Return the [x, y] coordinate for the center point of the cell that contains the specified text.  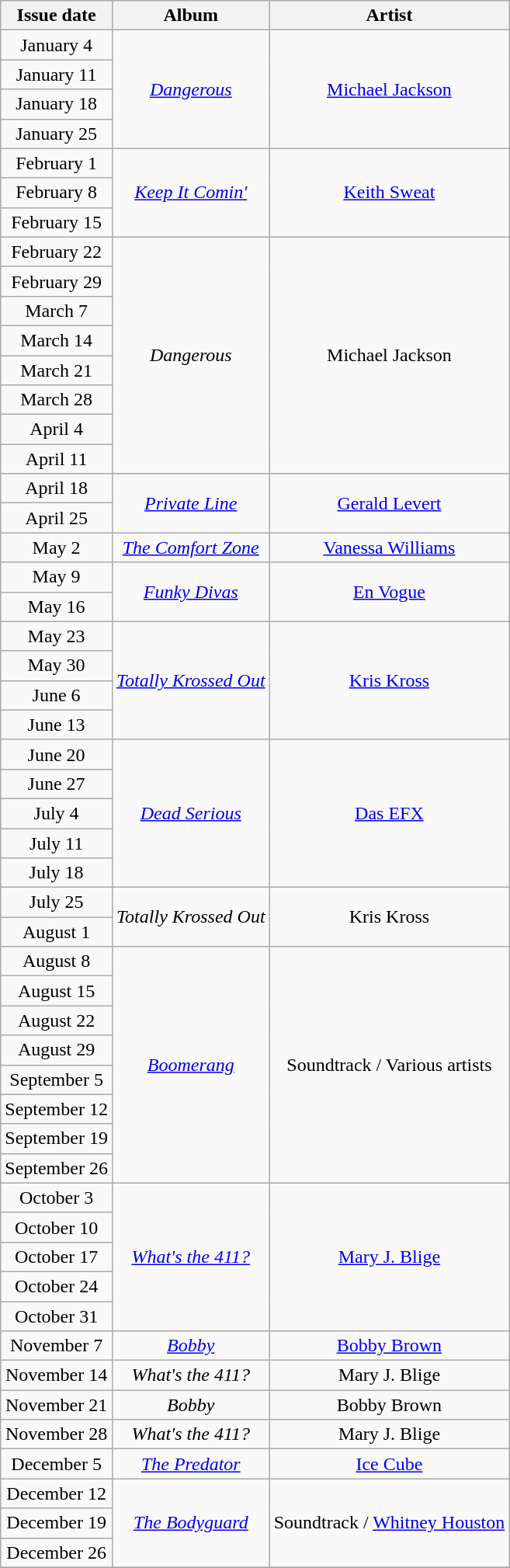
February 8 [57, 193]
December 26 [57, 1552]
October 17 [57, 1257]
October 24 [57, 1286]
November 21 [57, 1405]
Vanessa Williams [390, 548]
September 5 [57, 1080]
Keith Sweat [390, 193]
June 27 [57, 784]
May 2 [57, 548]
Album [191, 16]
August 8 [57, 961]
April 25 [57, 518]
March 28 [57, 400]
March 14 [57, 340]
October 31 [57, 1316]
Soundtrack / Whitney Houston [390, 1523]
May 9 [57, 577]
September 12 [57, 1109]
July 4 [57, 813]
August 29 [57, 1050]
Funky Divas [191, 592]
November 14 [57, 1375]
October 3 [57, 1198]
April 11 [57, 459]
January 18 [57, 104]
August 22 [57, 1020]
June 13 [57, 725]
Gerald Levert [390, 503]
April 4 [57, 429]
December 19 [57, 1523]
June 20 [57, 754]
October 10 [57, 1227]
March 21 [57, 370]
December 5 [57, 1464]
November 28 [57, 1434]
The Predator [191, 1464]
Das EFX [390, 813]
En Vogue [390, 592]
February 29 [57, 281]
February 22 [57, 252]
Artist [390, 16]
January 25 [57, 134]
May 30 [57, 666]
January 4 [57, 45]
February 1 [57, 163]
May 16 [57, 607]
May 23 [57, 636]
June 6 [57, 695]
Ice Cube [390, 1464]
September 19 [57, 1139]
January 11 [57, 75]
April 18 [57, 488]
Boomerang [191, 1065]
December 12 [57, 1493]
Dead Serious [191, 813]
August 1 [57, 932]
The Bodyguard [191, 1523]
February 15 [57, 222]
July 11 [57, 843]
August 15 [57, 991]
July 18 [57, 873]
March 7 [57, 311]
Issue date [57, 16]
Keep It Comin' [191, 193]
July 25 [57, 902]
Private Line [191, 503]
Soundtrack / Various artists [390, 1065]
September 26 [57, 1168]
The Comfort Zone [191, 548]
November 7 [57, 1346]
